Provide the (x, y) coordinate of the cell's center where the given text is located.  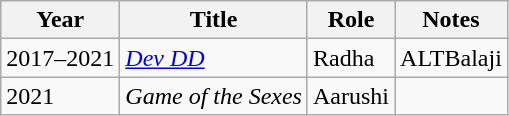
Aarushi (350, 96)
Radha (350, 58)
2017–2021 (60, 58)
2021 (60, 96)
Dev DD (214, 58)
ALTBalaji (452, 58)
Title (214, 20)
Notes (452, 20)
Game of the Sexes (214, 96)
Role (350, 20)
Year (60, 20)
